Output the (x, y) coordinate of the center of the cell containing the given text.  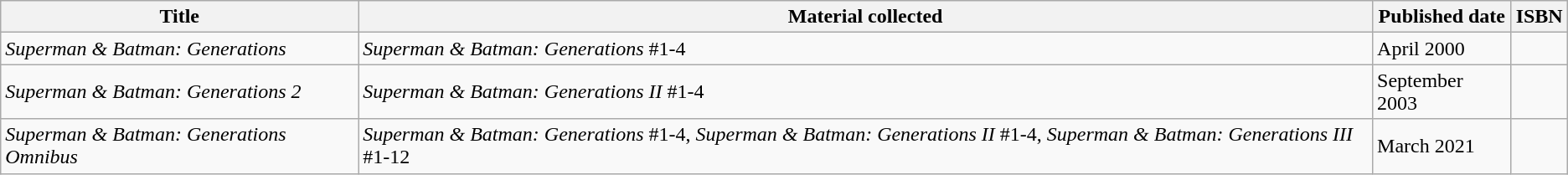
ISBN (1540, 17)
Superman & Batman: Generations (179, 49)
Superman & Batman: Generations 2 (179, 92)
Superman & Batman: Generations #1-4 (866, 49)
Published date (1442, 17)
Superman & Batman: Generations Omnibus (179, 146)
April 2000 (1442, 49)
Title (179, 17)
September 2003 (1442, 92)
Material collected (866, 17)
March 2021 (1442, 146)
Superman & Batman: Generations II #1-4 (866, 92)
Superman & Batman: Generations #1-4, Superman & Batman: Generations II #1-4, Superman & Batman: Generations III #1-12 (866, 146)
